Locate the cell with the specified text and output its [X, Y] center coordinate. 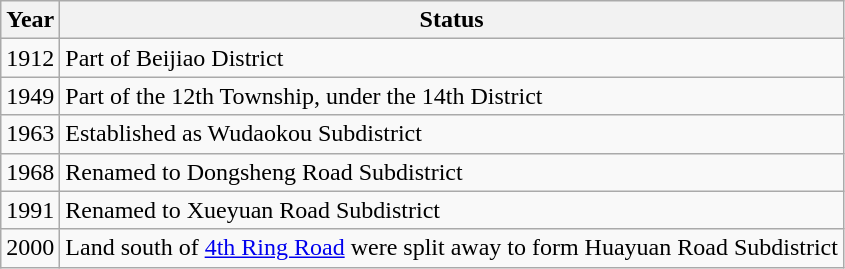
Renamed to Xueyuan Road Subdistrict [452, 210]
Renamed to Dongsheng Road Subdistrict [452, 172]
Part of Beijiao District [452, 58]
Part of the 12th Township, under the 14th District [452, 96]
1912 [30, 58]
2000 [30, 248]
Status [452, 20]
Established as Wudaokou Subdistrict [452, 134]
Year [30, 20]
Land south of 4th Ring Road were split away to form Huayuan Road Subdistrict [452, 248]
1991 [30, 210]
1963 [30, 134]
1968 [30, 172]
1949 [30, 96]
